Identify which cell holds the provided text, then report its [x, y] central coordinate. 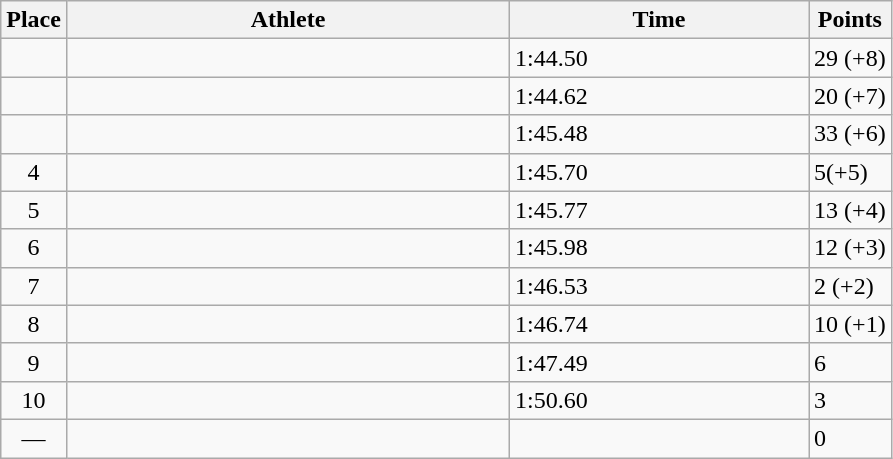
Place [34, 20]
1:44.50 [660, 58]
0 [850, 438]
9 [34, 362]
4 [34, 172]
1:47.49 [660, 362]
Time [660, 20]
10 [34, 400]
12 (+3) [850, 248]
10 (+1) [850, 324]
7 [34, 286]
Points [850, 20]
1:44.62 [660, 96]
3 [850, 400]
1:45.48 [660, 134]
8 [34, 324]
1:45.70 [660, 172]
1:45.98 [660, 248]
1:45.77 [660, 210]
1:46.74 [660, 324]
5(+5) [850, 172]
13 (+4) [850, 210]
5 [34, 210]
Athlete [288, 20]
20 (+7) [850, 96]
33 (+6) [850, 134]
2 (+2) [850, 286]
— [34, 438]
1:46.53 [660, 286]
29 (+8) [850, 58]
1:50.60 [660, 400]
